Extract the (X, Y) coordinate from the center of the cell holding the provided text.  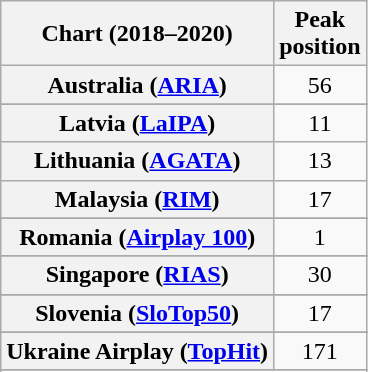
Romania (Airplay 100) (138, 237)
Malaysia (RIM) (138, 199)
56 (320, 85)
Peakposition (320, 34)
Latvia (LaIPA) (138, 123)
Australia (ARIA) (138, 85)
Slovenia (SloTop50) (138, 313)
30 (320, 275)
13 (320, 161)
11 (320, 123)
Chart (2018–2020) (138, 34)
171 (320, 351)
Ukraine Airplay (TopHit) (138, 351)
Singapore (RIAS) (138, 275)
1 (320, 237)
Lithuania (AGATA) (138, 161)
